Extract the [X, Y] coordinate from the center of the cell holding the provided text.  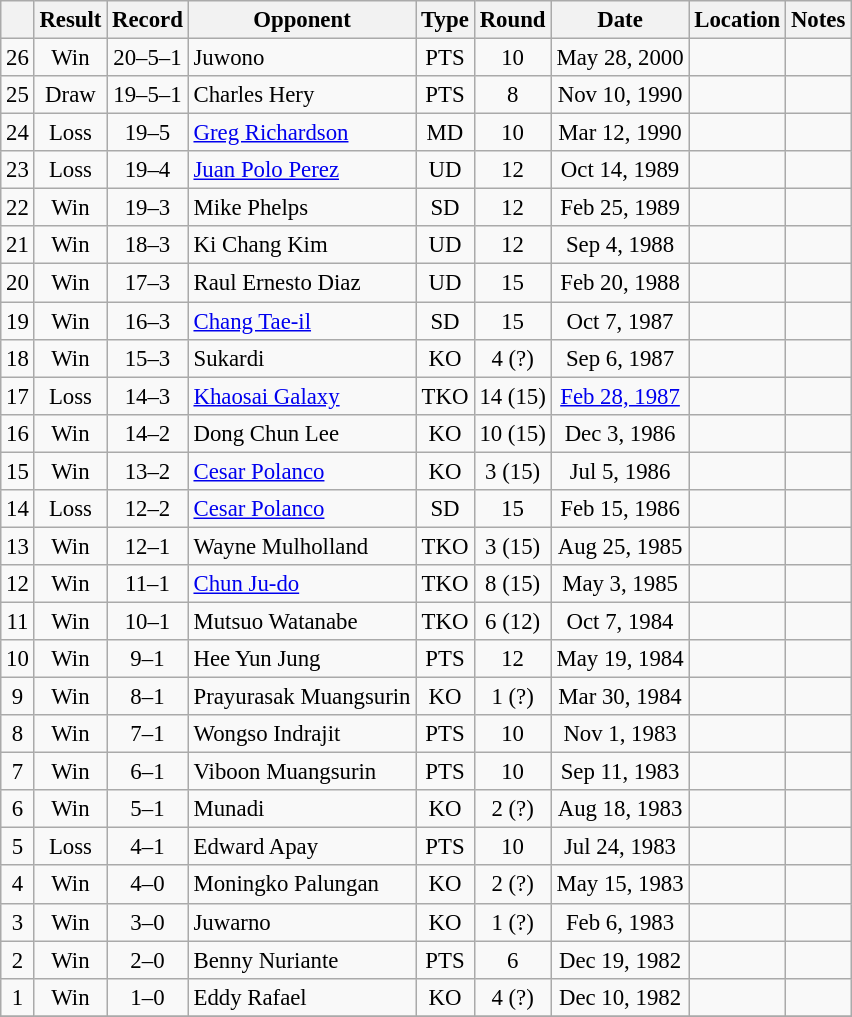
Nov 10, 1990 [620, 95]
22 [18, 208]
20–5–1 [148, 58]
6 (12) [512, 621]
Mutsuo Watanabe [302, 621]
18–3 [148, 245]
4–1 [148, 847]
13–2 [148, 471]
Edward Apay [302, 847]
Charles Hery [302, 95]
Juwono [302, 58]
1–0 [148, 997]
May 19, 1984 [620, 659]
14 (15) [512, 396]
16 [18, 433]
3 [18, 922]
19–5–1 [148, 95]
Mar 12, 1990 [620, 133]
Wongso Indrajit [302, 734]
19–4 [148, 170]
Juwarno [302, 922]
Dec 19, 1982 [620, 960]
23 [18, 170]
MD [445, 133]
3–0 [148, 922]
Sep 11, 1983 [620, 772]
25 [18, 95]
7 [18, 772]
Sep 6, 1987 [620, 358]
11 [18, 621]
2–0 [148, 960]
9 [18, 697]
Benny Nuriante [302, 960]
Feb 6, 1983 [620, 922]
14–3 [148, 396]
10–1 [148, 621]
Draw [70, 95]
Oct 7, 1987 [620, 321]
16–3 [148, 321]
Mike Phelps [302, 208]
Eddy Rafael [302, 997]
18 [18, 358]
Prayurasak Muangsurin [302, 697]
7–1 [148, 734]
Chang Tae-il [302, 321]
Dec 3, 1986 [620, 433]
May 3, 1985 [620, 584]
Date [620, 20]
Dong Chun Lee [302, 433]
19–5 [148, 133]
Feb 20, 1988 [620, 283]
Greg Richardson [302, 133]
Sukardi [302, 358]
Raul Ernesto Diaz [302, 283]
Chun Ju-do [302, 584]
17–3 [148, 283]
1 [18, 997]
11–1 [148, 584]
Feb 25, 1989 [620, 208]
Ki Chang Kim [302, 245]
4–0 [148, 885]
26 [18, 58]
Oct 7, 1984 [620, 621]
Feb 15, 1986 [620, 509]
6–1 [148, 772]
Notes [818, 20]
Sep 4, 1988 [620, 245]
Juan Polo Perez [302, 170]
Oct 14, 1989 [620, 170]
Jul 5, 1986 [620, 471]
21 [18, 245]
4 [18, 885]
19 [18, 321]
Mar 30, 1984 [620, 697]
Jul 24, 1983 [620, 847]
Hee Yun Jung [302, 659]
14–2 [148, 433]
5–1 [148, 809]
15–3 [148, 358]
Type [445, 20]
Viboon Muangsurin [302, 772]
12–2 [148, 509]
14 [18, 509]
10 (15) [512, 433]
Round [512, 20]
Record [148, 20]
Nov 1, 1983 [620, 734]
Opponent [302, 20]
Wayne Mulholland [302, 546]
2 [18, 960]
May 15, 1983 [620, 885]
13 [18, 546]
8 (15) [512, 584]
Dec 10, 1982 [620, 997]
5 [18, 847]
Result [70, 20]
19–3 [148, 208]
17 [18, 396]
8–1 [148, 697]
Aug 18, 1983 [620, 809]
May 28, 2000 [620, 58]
Location [738, 20]
20 [18, 283]
Aug 25, 1985 [620, 546]
Munadi [302, 809]
9–1 [148, 659]
Khaosai Galaxy [302, 396]
24 [18, 133]
Feb 28, 1987 [620, 396]
Moningko Palungan [302, 885]
12–1 [148, 546]
